Search for the cell housing the specified text and yield its (X, Y) center coordinate. 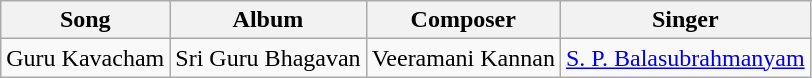
Veeramani Kannan (463, 58)
Sri Guru Bhagavan (268, 58)
Album (268, 20)
Singer (685, 20)
Song (86, 20)
Composer (463, 20)
S. P. Balasubrahmanyam (685, 58)
Guru Kavacham (86, 58)
